Extract the (x, y) coordinate from the center of the cell holding the provided text.  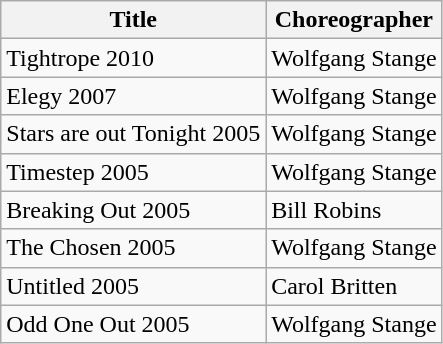
Untitled 2005 (134, 286)
Tightrope 2010 (134, 58)
Title (134, 20)
Bill Robins (354, 210)
Breaking Out 2005 (134, 210)
The Chosen 2005 (134, 248)
Stars are out Tonight 2005 (134, 134)
Timestep 2005 (134, 172)
Odd One Out 2005 (134, 324)
Elegy 2007 (134, 96)
Choreographer (354, 20)
Carol Britten (354, 286)
